Pinpoint the cell where the given text exists, returning its [x, y] midpoint coordinate. 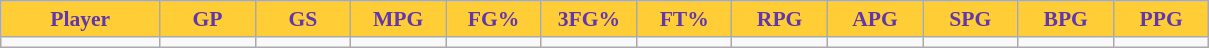
Player [80, 19]
SPG [970, 19]
FT% [684, 19]
PPG [1161, 19]
RPG [780, 19]
3FG% [588, 19]
FG% [494, 19]
APG [874, 19]
GS [302, 19]
MPG [398, 19]
GP [208, 19]
BPG [1066, 19]
